Detect which cell encompasses the target text, then output its (X, Y) center coordinate. 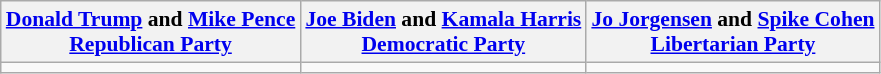
Jo Jorgensen and Spike CohenLibertarian Party (732, 32)
Joe Biden and Kamala HarrisDemocratic Party (443, 32)
Donald Trump and Mike PenceRepublican Party (151, 32)
